Output the [X, Y] coordinate of the center of the cell containing the given text.  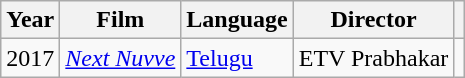
ETV Prabhakar [374, 58]
Telugu [237, 58]
Year [30, 20]
Language [237, 20]
Director [374, 20]
Next Nuvve [120, 58]
Film [120, 20]
2017 [30, 58]
